Determine the (X, Y) coordinate at the center of the cell enclosing the given text.  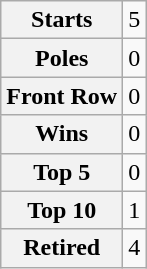
5 (134, 20)
Poles (62, 58)
Starts (62, 20)
1 (134, 210)
Top 5 (62, 172)
Front Row (62, 96)
Top 10 (62, 210)
4 (134, 248)
Wins (62, 134)
Retired (62, 248)
